For the text-containing cell, return its midpoint in (x, y) coordinate format. 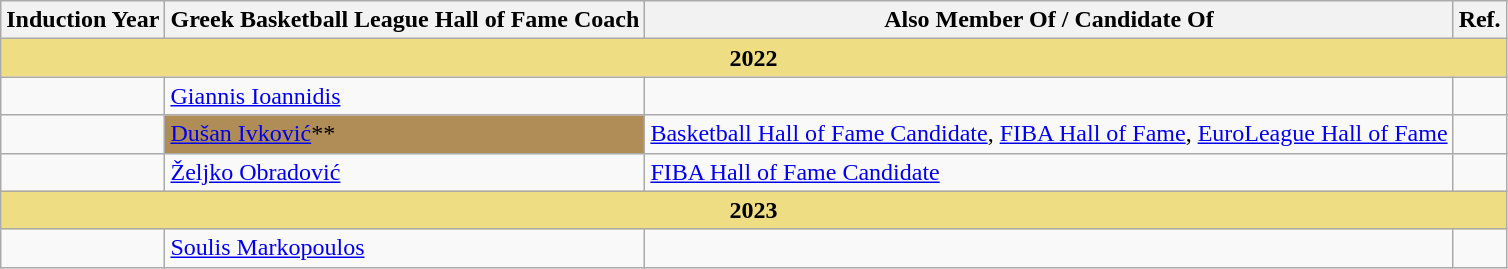
Ref. (1480, 20)
Induction Year (83, 20)
Željko Obradović (405, 172)
2022 (754, 58)
2023 (754, 210)
Greek Basketball League Hall of Fame Coach (405, 20)
Basketball Hall of Fame Candidate, FIBA Hall of Fame, EuroLeague Hall of Fame (1049, 134)
Also Member Of / Candidate Of (1049, 20)
FIBA Hall of Fame Candidate (1049, 172)
Soulis Markopoulos (405, 248)
Giannis Ioannidis (405, 96)
Dušan Ivković** (405, 134)
